Locate the cell with the specified text and output its [X, Y] center coordinate. 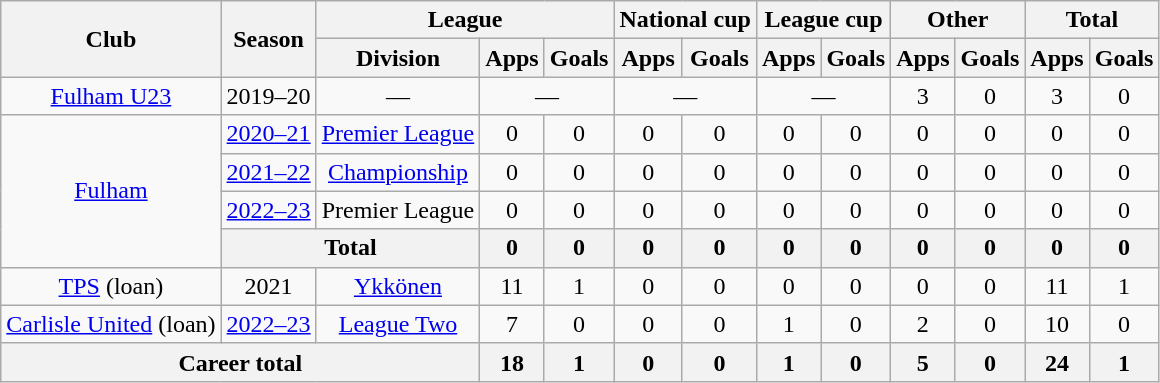
2 [923, 324]
League [465, 20]
Fulham [111, 191]
2021 [268, 286]
Season [268, 39]
National cup [685, 20]
2020–21 [268, 134]
Carlisle United (loan) [111, 324]
Other [958, 20]
League cup [823, 20]
Career total [240, 362]
10 [1057, 324]
24 [1057, 362]
7 [512, 324]
Club [111, 39]
Ykkönen [398, 286]
2019–20 [268, 96]
18 [512, 362]
League Two [398, 324]
2021–22 [268, 172]
Championship [398, 172]
Division [398, 58]
TPS (loan) [111, 286]
Fulham U23 [111, 96]
5 [923, 362]
